Return [x, y] of the center of cell containing provided text 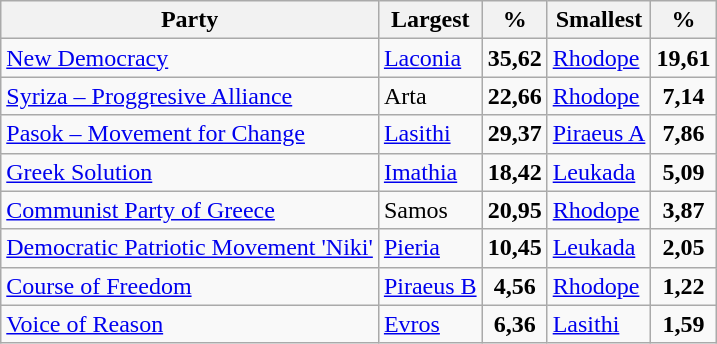
Course of Freedom [190, 286]
1,59 [684, 324]
2,05 [684, 248]
Imathia [430, 172]
Communist Party of Greece [190, 210]
Syriza – Proggresive Alliance [190, 96]
Pieria [430, 248]
Democratic Patriotic Movement 'Niki' [190, 248]
Piraeus A [599, 134]
20,95 [514, 210]
5,09 [684, 172]
Samos [430, 210]
35,62 [514, 58]
Voice of Reason [190, 324]
Largest [430, 20]
Smallest [599, 20]
4,56 [514, 286]
Party [190, 20]
New Democracy [190, 58]
29,37 [514, 134]
Laconia [430, 58]
22,66 [514, 96]
Pasok – Movement for Change [190, 134]
7,86 [684, 134]
Arta [430, 96]
Evros [430, 324]
6,36 [514, 324]
Piraeus B [430, 286]
1,22 [684, 286]
Greek Solution [190, 172]
19,61 [684, 58]
3,87 [684, 210]
18,42 [514, 172]
10,45 [514, 248]
7,14 [684, 96]
